Find where the given text appears and provide that cell's center as [x, y] coordinate. 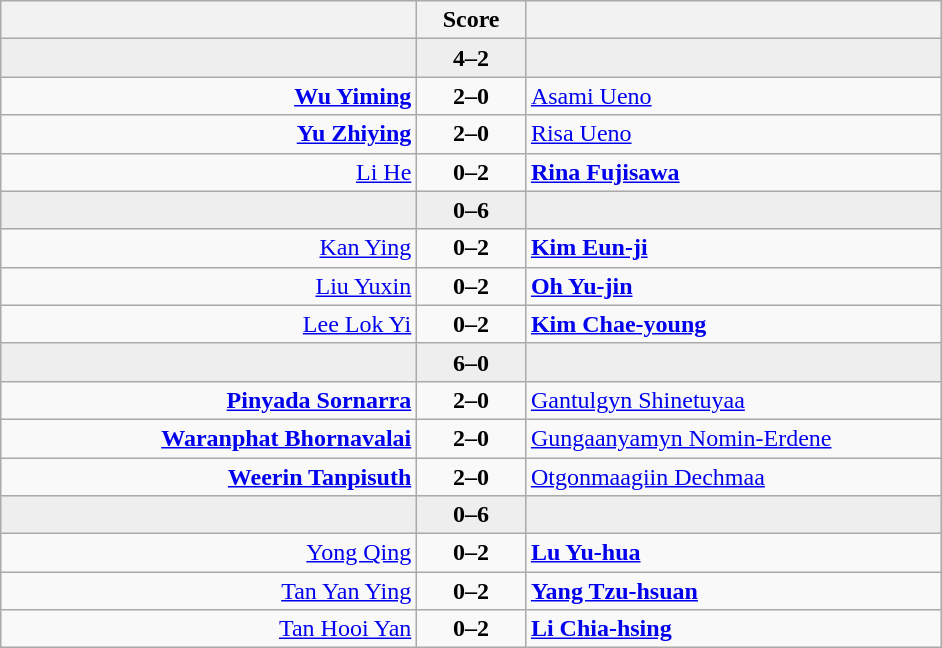
Yu Zhiying [209, 134]
Weerin Tanpisuth [209, 477]
Asami Ueno [733, 96]
Otgonmaagiin Dechmaa [733, 477]
Li He [209, 172]
Li Chia-hsing [733, 629]
Gungaanyamyn Nomin-Erdene [733, 438]
Tan Yan Ying [209, 591]
Kim Chae-young [733, 324]
Pinyada Sornarra [209, 400]
Risa Ueno [733, 134]
4–2 [472, 58]
Kim Eun-ji [733, 248]
Wu Yiming [209, 96]
Score [472, 20]
Gantulgyn Shinetuyaa [733, 400]
Yang Tzu-hsuan [733, 591]
Kan Ying [209, 248]
6–0 [472, 362]
Liu Yuxin [209, 286]
Lu Yu-hua [733, 553]
Waranphat Bhornavalai [209, 438]
Tan Hooi Yan [209, 629]
Yong Qing [209, 553]
Oh Yu-jin [733, 286]
Rina Fujisawa [733, 172]
Lee Lok Yi [209, 324]
